For the text-containing cell, return its midpoint in (x, y) coordinate format. 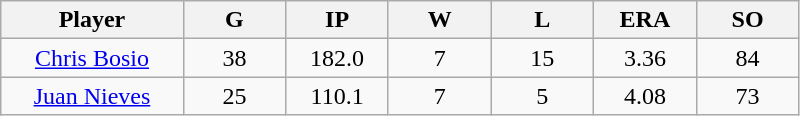
ERA (646, 20)
38 (234, 58)
110.1 (338, 96)
L (542, 20)
3.36 (646, 58)
73 (748, 96)
IP (338, 20)
SO (748, 20)
W (440, 20)
25 (234, 96)
84 (748, 58)
5 (542, 96)
Juan Nieves (92, 96)
4.08 (646, 96)
182.0 (338, 58)
Chris Bosio (92, 58)
15 (542, 58)
Player (92, 20)
G (234, 20)
